Pinpoint the cell where the given text exists, returning its [X, Y] midpoint coordinate. 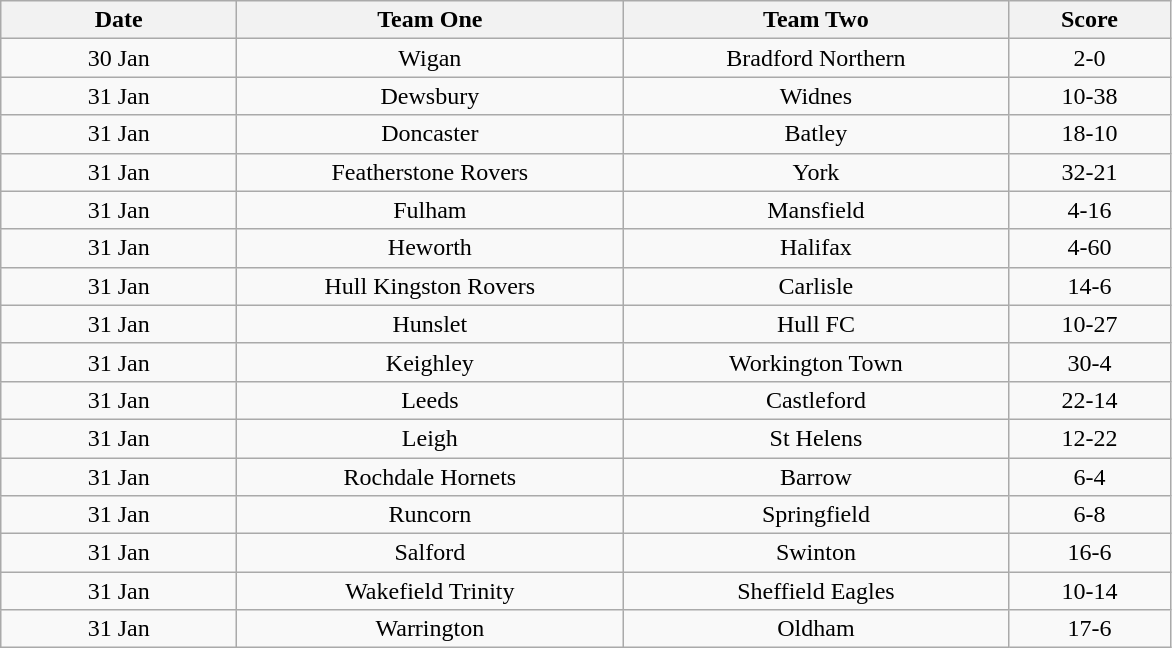
Widnes [816, 96]
Fulham [430, 210]
Hunslet [430, 324]
22-14 [1090, 400]
Barrow [816, 477]
Keighley [430, 362]
30 Jan [119, 58]
Swinton [816, 553]
14-6 [1090, 286]
10-38 [1090, 96]
6-4 [1090, 477]
Hull FC [816, 324]
Springfield [816, 515]
Warrington [430, 629]
Salford [430, 553]
18-10 [1090, 134]
32-21 [1090, 172]
Castleford [816, 400]
Leigh [430, 438]
Heworth [430, 248]
Wakefield Trinity [430, 591]
Batley [816, 134]
Oldham [816, 629]
4-60 [1090, 248]
Score [1090, 20]
Carlisle [816, 286]
Team Two [816, 20]
Wigan [430, 58]
Date [119, 20]
12-22 [1090, 438]
Halifax [816, 248]
4-16 [1090, 210]
Hull Kingston Rovers [430, 286]
Bradford Northern [816, 58]
16-6 [1090, 553]
Dewsbury [430, 96]
Sheffield Eagles [816, 591]
Runcorn [430, 515]
Rochdale Hornets [430, 477]
St Helens [816, 438]
Leeds [430, 400]
10-27 [1090, 324]
6-8 [1090, 515]
Team One [430, 20]
Mansfield [816, 210]
Workington Town [816, 362]
17-6 [1090, 629]
10-14 [1090, 591]
2-0 [1090, 58]
30-4 [1090, 362]
York [816, 172]
Doncaster [430, 134]
Featherstone Rovers [430, 172]
